Return (X, Y) of the center of cell containing provided text 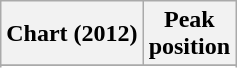
Peakposition (189, 34)
Chart (2012) (72, 34)
